Pinpoint the cell where the given text exists, returning its [X, Y] midpoint coordinate. 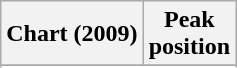
Peakposition [189, 34]
Chart (2009) [72, 34]
